Scan for the cell matching the given text and deliver its (X, Y) coordinate at center. 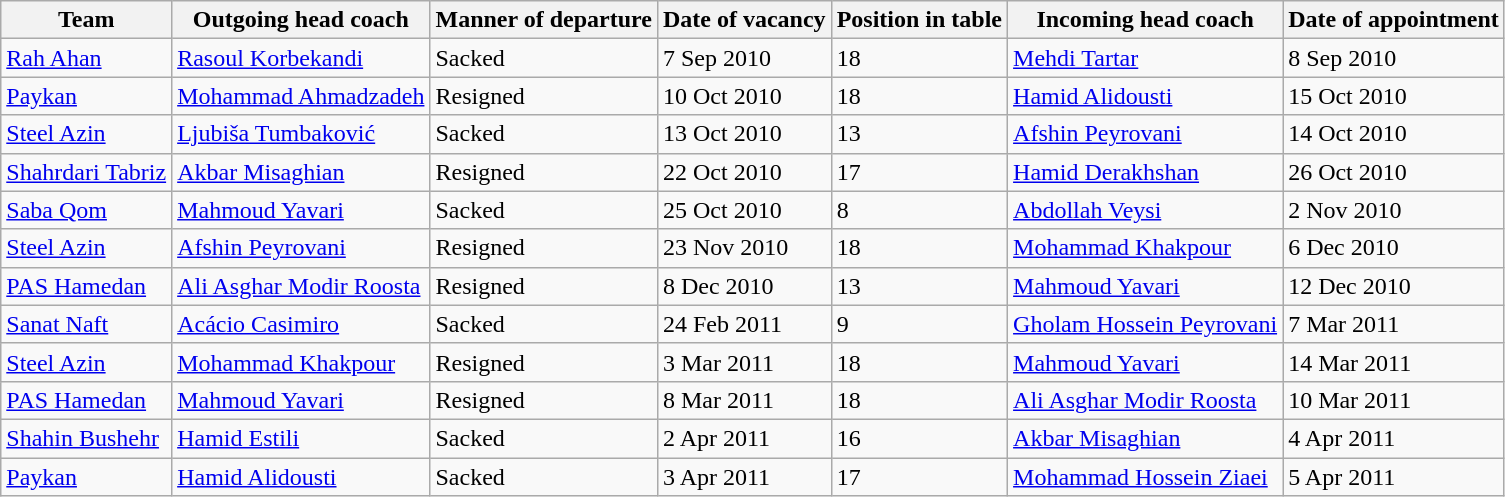
10 Mar 2011 (1394, 400)
15 Oct 2010 (1394, 96)
3 Apr 2011 (744, 477)
7 Sep 2010 (744, 58)
Gholam Hossein Peyrovani (1146, 324)
6 Dec 2010 (1394, 248)
Position in table (919, 20)
Shahrdari Tabriz (86, 172)
Team (86, 20)
Ljubiša Tumbaković (301, 134)
9 (919, 324)
14 Oct 2010 (1394, 134)
13 Oct 2010 (744, 134)
Mohammad Ahmadzadeh (301, 96)
Rasoul Korbekandi (301, 58)
Incoming head coach (1146, 20)
14 Mar 2011 (1394, 362)
Abdollah Veysi (1146, 210)
Saba Qom (86, 210)
2 Apr 2011 (744, 438)
Date of vacancy (744, 20)
8 Sep 2010 (1394, 58)
Mohammad Hossein Ziaei (1146, 477)
Outgoing head coach (301, 20)
2 Nov 2010 (1394, 210)
12 Dec 2010 (1394, 286)
22 Oct 2010 (744, 172)
25 Oct 2010 (744, 210)
Manner of departure (544, 20)
Shahin Bushehr (86, 438)
23 Nov 2010 (744, 248)
Acácio Casimiro (301, 324)
8 Dec 2010 (744, 286)
8 Mar 2011 (744, 400)
16 (919, 438)
26 Oct 2010 (1394, 172)
5 Apr 2011 (1394, 477)
Date of appointment (1394, 20)
Hamid Derakhshan (1146, 172)
Hamid Estili (301, 438)
7 Mar 2011 (1394, 324)
24 Feb 2011 (744, 324)
4 Apr 2011 (1394, 438)
Mehdi Tartar (1146, 58)
Sanat Naft (86, 324)
10 Oct 2010 (744, 96)
3 Mar 2011 (744, 362)
8 (919, 210)
Rah Ahan (86, 58)
